For the text-containing cell, return its midpoint in [X, Y] coordinate format. 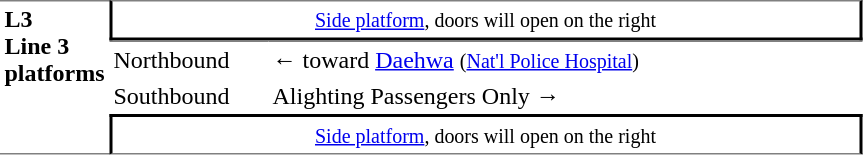
Northbound [188, 59]
Alighting Passengers Only → [565, 96]
L3Line 3 platforms [54, 77]
← toward Daehwa (Nat'l Police Hospital) [565, 59]
Southbound [188, 96]
